Extract the (X, Y) coordinate from the center of the cell holding the provided text.  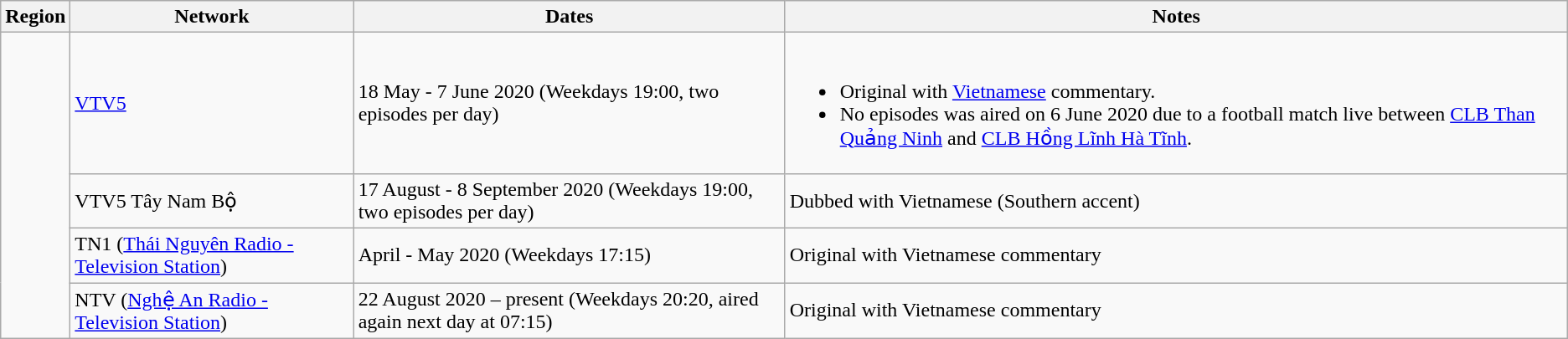
VTV5 (212, 104)
April - May 2020 (Weekdays 17:15) (570, 254)
VTV5 Tây Nam Bộ (212, 201)
Network (212, 17)
TN1 (Thái Nguyên Radio - Television Station) (212, 254)
Dubbed with Vietnamese (Southern accent) (1176, 201)
Notes (1176, 17)
Dates (570, 17)
NTV (Nghệ An Radio - Television Station) (212, 311)
Region (35, 17)
22 August 2020 – present (Weekdays 20:20, aired again next day at 07:15) (570, 311)
17 August - 8 September 2020 (Weekdays 19:00, two episodes per day) (570, 201)
18 May - 7 June 2020 (Weekdays 19:00, two episodes per day) (570, 104)
